Output the [X, Y] coordinate of the center of the cell containing the given text.  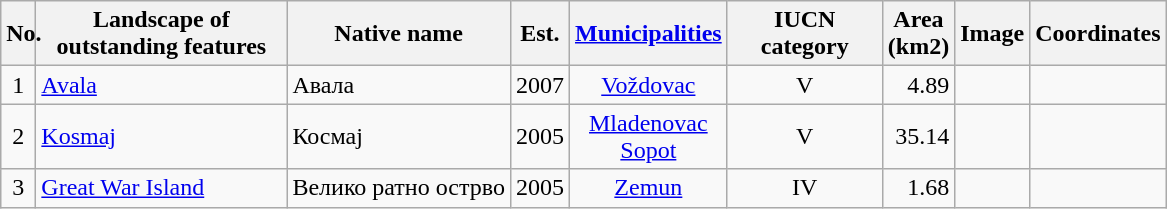
Image [992, 34]
2007 [540, 85]
1.68 [918, 188]
Kosmaj [162, 136]
Landscape of outstanding features [162, 34]
35.14 [918, 136]
Coordinates [1098, 34]
3 [18, 188]
Voždovac [648, 85]
2 [18, 136]
Космај [399, 136]
Zemun [648, 188]
Native name [399, 34]
4.89 [918, 85]
IUCN category [804, 34]
No. [18, 34]
Avala [162, 85]
Area(km2) [918, 34]
Велико ратно острво [399, 188]
Great War Island [162, 188]
Est. [540, 34]
Municipalities [648, 34]
IV [804, 188]
MladenovacSopot [648, 136]
1 [18, 85]
Авала [399, 85]
